Determine the [x, y] coordinate at the center of the cell enclosing the given text.  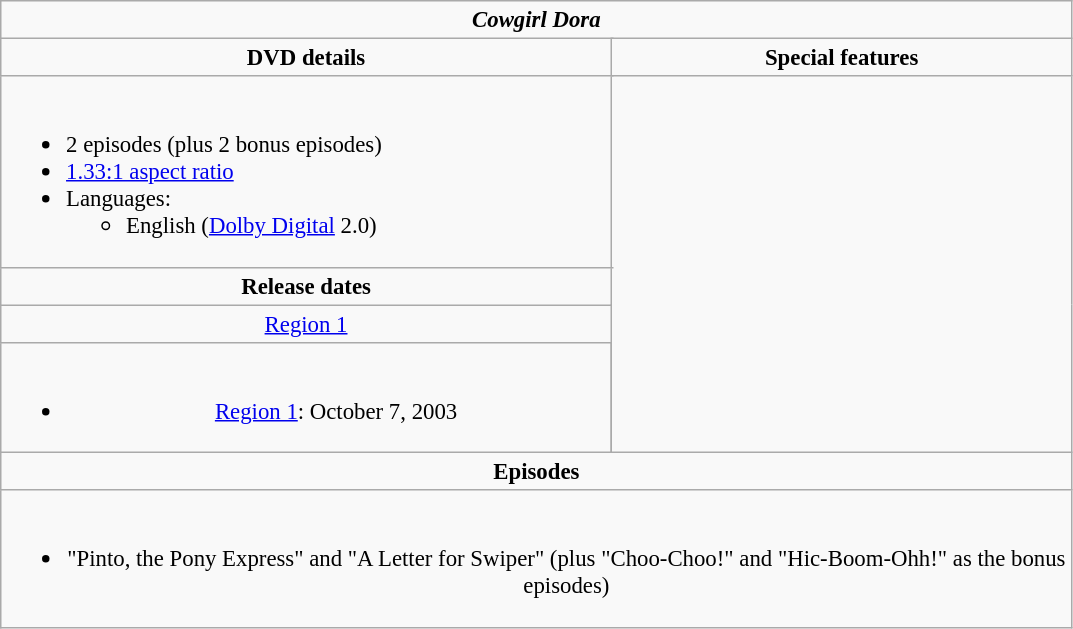
Cowgirl Dora [536, 20]
Region 1 [306, 324]
Region 1: October 7, 2003 [306, 397]
Special features [842, 58]
"Pinto, the Pony Express" and "A Letter for Swiper" (plus "Choo-Choo!" and "Hic-Boom-Ohh!" as the bonus episodes) [536, 558]
2 episodes (plus 2 bonus episodes)1.33:1 aspect ratioLanguages:English (Dolby Digital 2.0) [306, 172]
Release dates [306, 286]
Episodes [536, 472]
DVD details [306, 58]
